Find where the given text appears and provide that cell's center as (X, Y) coordinate. 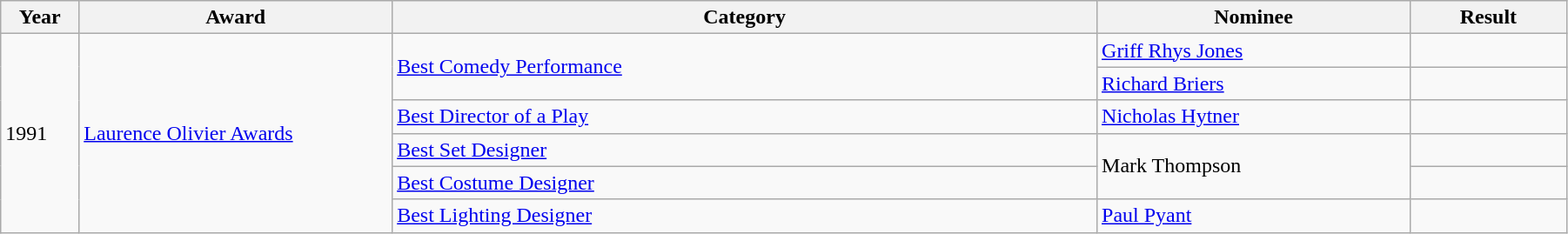
Best Comedy Performance (745, 67)
Best Costume Designer (745, 183)
Griff Rhys Jones (1254, 50)
Best Lighting Designer (745, 216)
Best Director of a Play (745, 117)
Laurence Olivier Awards (236, 133)
Mark Thompson (1254, 166)
Richard Briers (1254, 84)
Best Set Designer (745, 150)
Category (745, 17)
Nicholas Hytner (1254, 117)
Nominee (1254, 17)
Paul Pyant (1254, 216)
Year (40, 17)
Award (236, 17)
Result (1488, 17)
1991 (40, 133)
